Detect which cell encompasses the target text, then output its (x, y) center coordinate. 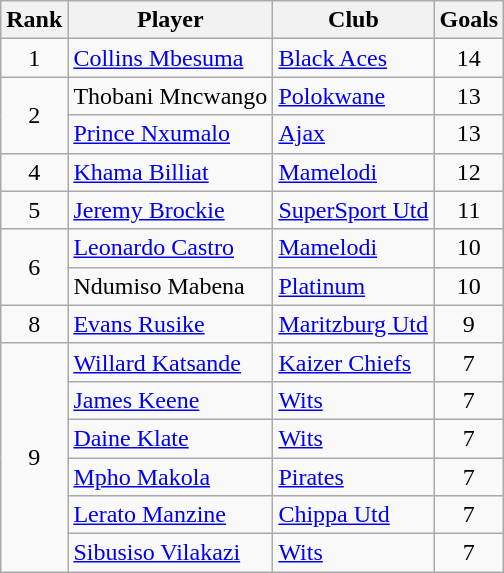
Black Aces (354, 58)
11 (469, 210)
Lerato Manzine (170, 515)
Maritzburg Utd (354, 324)
Kaizer Chiefs (354, 362)
Daine Klate (170, 438)
Pirates (354, 477)
Collins Mbesuma (170, 58)
Player (170, 20)
Polokwane (354, 96)
Khama Billiat (170, 172)
Willard Katsande (170, 362)
Evans Rusike (170, 324)
Jeremy Brockie (170, 210)
SuperSport Utd (354, 210)
Leonardo Castro (170, 248)
Sibusiso Vilakazi (170, 553)
Prince Nxumalo (170, 134)
Club (354, 20)
2 (34, 115)
14 (469, 58)
8 (34, 324)
1 (34, 58)
James Keene (170, 400)
Rank (34, 20)
Mpho Makola (170, 477)
12 (469, 172)
6 (34, 267)
5 (34, 210)
Chippa Utd (354, 515)
Ajax (354, 134)
4 (34, 172)
Ndumiso Mabena (170, 286)
Thobani Mncwango (170, 96)
Platinum (354, 286)
Goals (469, 20)
